Pinpoint the cell where the given text exists, returning its [X, Y] midpoint coordinate. 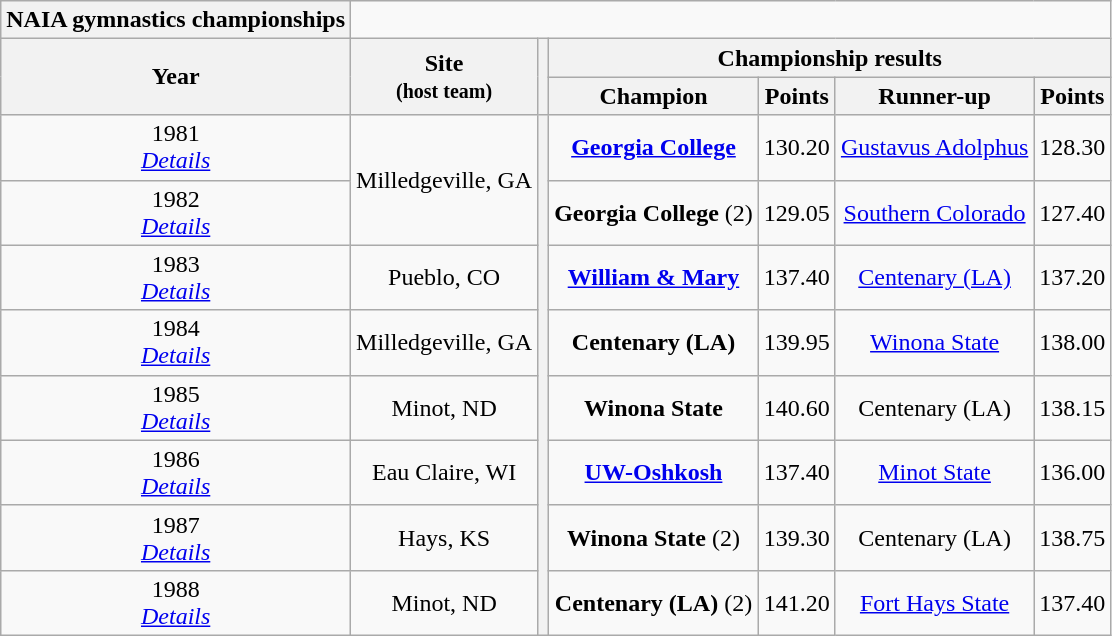
Championship results [830, 58]
Champion [654, 96]
William & Mary [654, 278]
Fort Hays State [934, 602]
136.00 [1072, 472]
UW-Oshkosh [654, 472]
Gustavus Adolphus [934, 148]
1983 Details [176, 278]
139.30 [796, 538]
Georgia College (2) [654, 212]
Runner-up [934, 96]
141.20 [796, 602]
Winona State (2) [654, 538]
1984 Details [176, 342]
Southern Colorado [934, 212]
1987 Details [176, 538]
128.30 [1072, 148]
Eau Claire, WI [444, 472]
138.75 [1072, 538]
1988 Details [176, 602]
Georgia College [654, 148]
138.00 [1072, 342]
137.20 [1072, 278]
NAIA gymnastics championships [176, 20]
Pueblo, CO [444, 278]
139.95 [796, 342]
1982 Details [176, 212]
138.15 [1072, 408]
127.40 [1072, 212]
130.20 [796, 148]
140.60 [796, 408]
1985 Details [176, 408]
1981 Details [176, 148]
129.05 [796, 212]
1986 Details [176, 472]
Minot State [934, 472]
Centenary (LA) (2) [654, 602]
Site(host team) [444, 77]
Year [176, 77]
Hays, KS [444, 538]
